Determine the (x, y) coordinate at the center of the cell enclosing the given text.  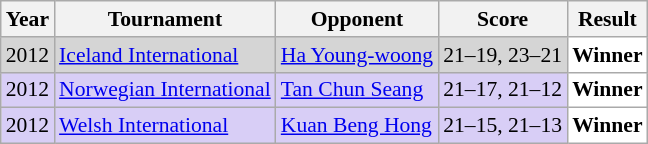
Year (28, 19)
Result (608, 19)
21–15, 21–13 (502, 126)
Norwegian International (165, 90)
Iceland International (165, 55)
Tan Chun Seang (357, 90)
Kuan Beng Hong (357, 126)
Ha Young-woong (357, 55)
21–19, 23–21 (502, 55)
Tournament (165, 19)
Welsh International (165, 126)
21–17, 21–12 (502, 90)
Score (502, 19)
Opponent (357, 19)
